Provide the [X, Y] coordinate of the cell's center where the given text is located.  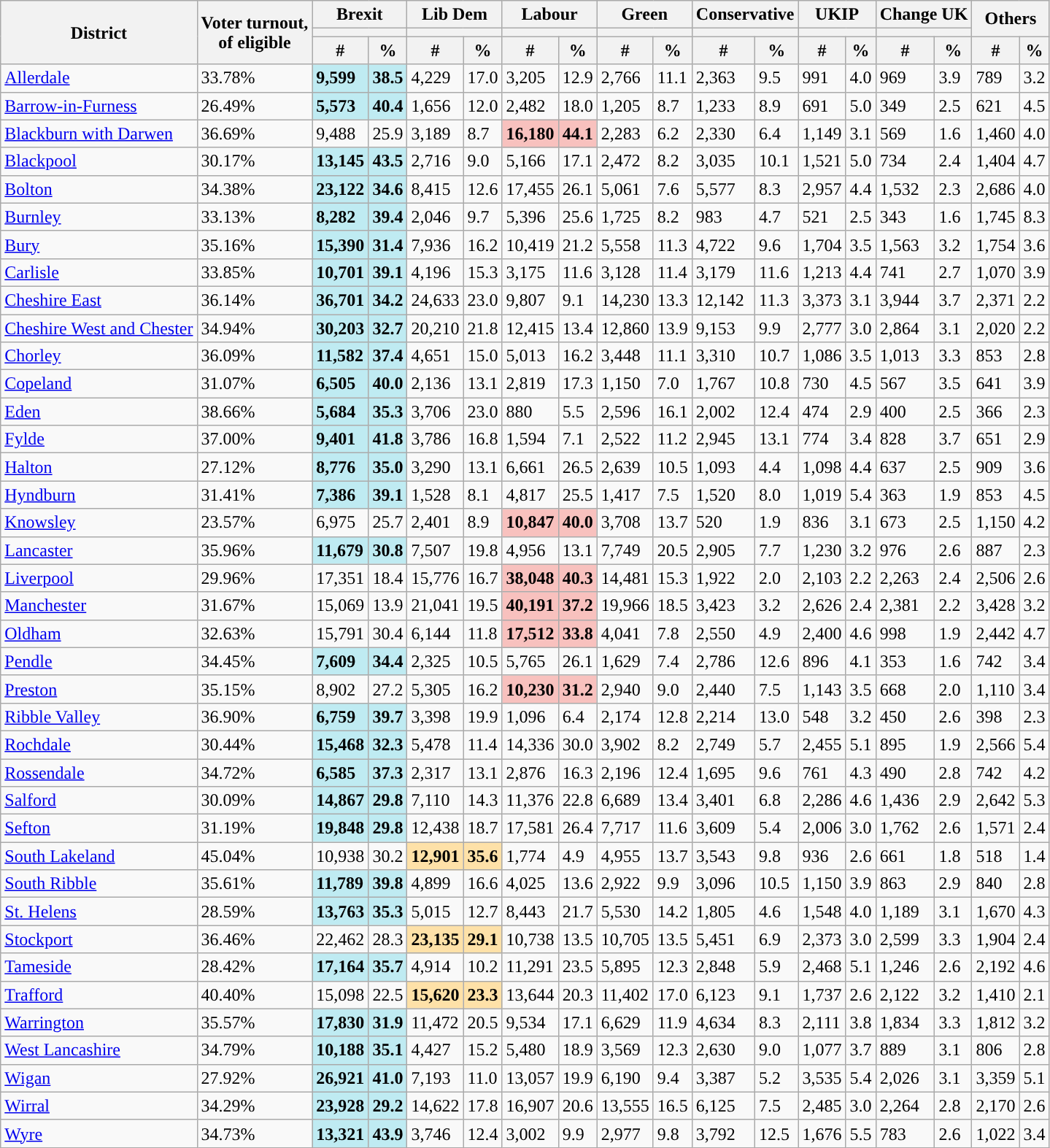
887 [995, 550]
39.8 [388, 884]
30.8 [388, 550]
32.7 [388, 328]
1,834 [905, 1022]
15.0 [483, 356]
36.46% [255, 939]
10.7 [776, 356]
10,419 [530, 244]
26.4 [578, 828]
14,867 [340, 801]
Tameside [99, 967]
16.1 [673, 412]
1,922 [723, 578]
5,478 [435, 744]
1,762 [905, 828]
Carlisle [99, 272]
Trafford [99, 995]
2,192 [995, 967]
2,263 [905, 578]
18.4 [388, 578]
7,507 [435, 550]
40.40% [255, 995]
3,706 [435, 412]
1,110 [995, 689]
12,901 [435, 856]
36.14% [255, 300]
Barrow-in-Furness [99, 106]
21,041 [435, 606]
998 [905, 633]
2,283 [625, 134]
11.8 [483, 633]
2,905 [723, 550]
8.0 [776, 495]
12,860 [625, 328]
Blackburn with Darwen [99, 134]
2,317 [435, 773]
1,436 [905, 801]
8,415 [435, 189]
South Ribble [99, 884]
2,626 [822, 606]
7,193 [435, 1078]
17,512 [530, 633]
909 [995, 467]
33.78% [255, 78]
2,922 [625, 884]
2,363 [723, 78]
4,651 [435, 356]
2,174 [625, 717]
15.2 [483, 1050]
9.5 [776, 78]
2,522 [625, 439]
Burnley [99, 217]
3,205 [530, 78]
30.44% [255, 744]
3,543 [723, 856]
2,472 [625, 161]
35.0 [388, 467]
2,111 [822, 1022]
5.3 [1035, 801]
518 [995, 856]
1,520 [723, 495]
25.9 [388, 134]
836 [822, 523]
3,786 [435, 439]
363 [905, 495]
2,103 [822, 578]
4,722 [723, 244]
15,776 [435, 578]
1,143 [822, 689]
32.63% [255, 633]
8,776 [340, 467]
19,966 [625, 606]
2,786 [723, 661]
2,716 [435, 161]
Conservative [745, 15]
Labour [549, 15]
6.2 [673, 134]
20,210 [435, 328]
32.3 [388, 744]
West Lancashire [99, 1050]
1,460 [995, 134]
30.0 [578, 744]
2,455 [822, 744]
2,599 [905, 939]
13,555 [625, 1106]
Others [1011, 19]
Wigan [99, 1078]
Lib Dem [455, 15]
1,725 [625, 217]
2,330 [723, 134]
29.1 [483, 939]
1.4 [1035, 856]
4,634 [723, 1022]
1,213 [822, 272]
Rochdale [99, 744]
14,622 [435, 1106]
5,684 [340, 412]
3,128 [625, 272]
35.6 [483, 856]
548 [822, 717]
2,639 [625, 467]
3,401 [723, 801]
5,166 [530, 161]
37.2 [578, 606]
10,230 [530, 689]
4,899 [435, 884]
3,792 [723, 1133]
641 [995, 384]
43.5 [388, 161]
3,569 [625, 1050]
569 [905, 134]
13,057 [530, 1078]
2,214 [723, 717]
1,233 [723, 106]
Eden [99, 412]
741 [905, 272]
26,921 [340, 1078]
567 [905, 384]
6.9 [776, 939]
1,629 [625, 661]
Copeland [99, 384]
1,410 [995, 995]
2,482 [530, 106]
1,149 [822, 134]
27.12% [255, 467]
1,528 [435, 495]
3,387 [723, 1078]
St. Helens [99, 912]
2,957 [822, 189]
343 [905, 217]
5,765 [530, 661]
Green [644, 15]
28.42% [255, 967]
13,763 [340, 912]
806 [995, 1050]
2,325 [435, 661]
35.57% [255, 1022]
991 [822, 78]
9.7 [483, 217]
3,175 [530, 272]
17,351 [340, 578]
Allerdale [99, 78]
Wyre [99, 1133]
936 [822, 856]
895 [905, 744]
7.8 [673, 633]
13,644 [530, 995]
15,468 [340, 744]
11,582 [340, 356]
1,904 [995, 939]
3,002 [530, 1133]
651 [995, 439]
23,135 [435, 939]
40,191 [530, 606]
43.9 [388, 1133]
2,766 [625, 78]
11.2 [673, 439]
15,390 [340, 244]
37.3 [388, 773]
889 [905, 1050]
34.45% [255, 661]
35.15% [255, 689]
11.9 [673, 1022]
7.0 [673, 384]
26.5 [578, 467]
2,286 [822, 801]
Hyndburn [99, 495]
26.49% [255, 106]
29.96% [255, 578]
37.00% [255, 439]
7,749 [625, 550]
2,686 [995, 189]
1,093 [723, 467]
2,819 [530, 384]
11,376 [530, 801]
25.5 [578, 495]
31.9 [388, 1022]
28.59% [255, 912]
21.7 [578, 912]
3,902 [625, 744]
34.6 [388, 189]
34.38% [255, 189]
1,532 [905, 189]
1,548 [822, 912]
1,019 [822, 495]
Halton [99, 467]
730 [822, 384]
2,122 [905, 995]
31.19% [255, 828]
23.57% [255, 523]
16,907 [530, 1106]
12.7 [483, 912]
Cheshire East [99, 300]
13,145 [340, 161]
37.4 [388, 356]
35.1 [388, 1050]
6,661 [530, 467]
761 [822, 773]
1.8 [953, 856]
7,609 [340, 661]
2,777 [822, 328]
2,442 [995, 633]
7.1 [578, 439]
18.7 [483, 828]
Bolton [99, 189]
521 [822, 217]
668 [905, 689]
3,448 [625, 356]
976 [905, 550]
7,936 [435, 244]
2,371 [995, 300]
19.5 [483, 606]
1,563 [905, 244]
25.6 [578, 217]
1,521 [822, 161]
38.5 [388, 78]
366 [995, 412]
30.17% [255, 161]
23,928 [340, 1106]
828 [905, 439]
12.9 [578, 78]
15,620 [435, 995]
10,938 [340, 856]
1,745 [995, 217]
2.7 [953, 272]
Brexit [360, 15]
3,708 [625, 523]
3,423 [723, 606]
Blackpool [99, 161]
1,754 [995, 244]
23.3 [483, 995]
18.5 [673, 606]
20.3 [578, 995]
2,136 [435, 384]
9,534 [530, 1022]
Pendle [99, 661]
5,061 [625, 189]
13,321 [340, 1133]
District [99, 32]
2,026 [905, 1078]
5.9 [776, 967]
4.1 [861, 661]
8,282 [340, 217]
2,401 [435, 523]
1,417 [625, 495]
16.5 [673, 1106]
3,746 [435, 1133]
10.8 [776, 384]
11,679 [340, 550]
637 [905, 467]
10,738 [530, 939]
34.29% [255, 1106]
2,848 [723, 967]
11,291 [530, 967]
2,440 [723, 689]
969 [905, 78]
30.2 [388, 856]
3,944 [905, 300]
33.85% [255, 272]
1,022 [995, 1133]
1,670 [995, 912]
8,902 [340, 689]
1,695 [723, 773]
11,472 [435, 1022]
6,585 [340, 773]
Knowsley [99, 523]
4,025 [530, 884]
7.7 [776, 550]
6,505 [340, 384]
4,229 [435, 78]
35.16% [255, 244]
1,571 [995, 828]
39.4 [388, 217]
11,402 [625, 995]
22,462 [340, 939]
17,455 [530, 189]
2,468 [822, 967]
15,098 [340, 995]
3,096 [723, 884]
16.3 [578, 773]
31.4 [388, 244]
Stockport [99, 939]
17,830 [340, 1022]
2,381 [905, 606]
5,895 [625, 967]
19,848 [340, 828]
2,264 [905, 1106]
3,398 [435, 717]
18.0 [578, 106]
880 [530, 412]
39.7 [388, 717]
2,864 [905, 328]
9.4 [673, 1078]
783 [905, 1133]
1,013 [905, 356]
2,630 [723, 1050]
Ribble Valley [99, 717]
5.7 [776, 744]
21.2 [578, 244]
14,336 [530, 744]
400 [905, 412]
5,577 [723, 189]
2,940 [625, 689]
44.1 [578, 134]
2,020 [995, 328]
38,048 [530, 578]
16.6 [483, 884]
2.1 [1035, 995]
28.3 [388, 939]
3,535 [822, 1078]
5,573 [340, 106]
1,098 [822, 467]
23.5 [578, 967]
1,774 [530, 856]
Lancaster [99, 550]
3,428 [995, 606]
3,035 [723, 161]
2,046 [435, 217]
1,189 [905, 912]
3,290 [435, 467]
17,581 [530, 828]
2,373 [822, 939]
2,550 [723, 633]
34.72% [255, 773]
8.1 [483, 495]
3,609 [723, 828]
Cheshire West and Chester [99, 328]
12,142 [723, 300]
353 [905, 661]
25.7 [388, 523]
40.4 [388, 106]
12.8 [673, 717]
734 [905, 161]
13.0 [776, 717]
4,427 [435, 1050]
691 [822, 106]
20.6 [578, 1106]
19.8 [483, 550]
1,096 [530, 717]
36.09% [255, 356]
5,396 [530, 217]
14.3 [483, 801]
2,945 [723, 439]
7.4 [673, 661]
24,633 [435, 300]
1,704 [822, 244]
10,188 [340, 1050]
29.2 [388, 1106]
1,805 [723, 912]
22.5 [388, 995]
33.13% [255, 217]
41.8 [388, 439]
Oldham [99, 633]
474 [822, 412]
14,230 [625, 300]
17,164 [340, 967]
9,599 [340, 78]
16,180 [530, 134]
36,701 [340, 300]
3,189 [435, 134]
Bury [99, 244]
7,717 [625, 828]
1,070 [995, 272]
6,144 [435, 633]
789 [995, 78]
840 [995, 884]
34.4 [388, 661]
1,737 [822, 995]
4,914 [435, 967]
490 [905, 773]
7,110 [435, 801]
2,170 [995, 1106]
Chorley [99, 356]
1,767 [723, 384]
661 [905, 856]
10.1 [776, 161]
1,246 [905, 967]
35.96% [255, 550]
11,789 [340, 884]
16.8 [483, 439]
673 [905, 523]
Fylde [99, 439]
15,069 [340, 606]
31.67% [255, 606]
983 [723, 217]
27.92% [255, 1078]
31.41% [255, 495]
31.07% [255, 384]
2,749 [723, 744]
1,404 [995, 161]
9,488 [340, 134]
34.2 [388, 300]
7.6 [673, 189]
3,373 [822, 300]
896 [822, 661]
11.0 [483, 1078]
5.2 [776, 1078]
Manchester [99, 606]
14,481 [625, 578]
16.7 [483, 578]
3,359 [995, 1078]
35.61% [255, 884]
South Lakeland [99, 856]
12.5 [776, 1133]
450 [905, 717]
2,196 [625, 773]
4,956 [530, 550]
Sefton [99, 828]
21.8 [483, 328]
36.90% [255, 717]
12,415 [530, 328]
15,791 [340, 633]
18.9 [578, 1050]
45.04% [255, 856]
9,153 [723, 328]
5,558 [625, 244]
Salford [99, 801]
2,876 [530, 773]
2,642 [995, 801]
1,656 [435, 106]
30.4 [388, 633]
10.2 [483, 967]
14.2 [673, 912]
349 [905, 106]
2,002 [723, 412]
17.8 [483, 1106]
38.66% [255, 412]
8,443 [530, 912]
10,701 [340, 272]
30.09% [255, 801]
27.2 [388, 689]
4,817 [530, 495]
30,203 [340, 328]
12,438 [435, 828]
Change UK [924, 15]
3.8 [861, 1022]
5,013 [530, 356]
6,629 [625, 1022]
6,689 [625, 801]
1,086 [822, 356]
4,196 [435, 272]
2,400 [822, 633]
6,125 [723, 1106]
13.6 [578, 884]
1,205 [625, 106]
2,566 [995, 744]
774 [822, 439]
Rossendale [99, 773]
3,179 [723, 272]
35.7 [388, 967]
40.3 [578, 578]
7,386 [340, 495]
17.3 [578, 384]
Warrington [99, 1022]
6,123 [723, 995]
Voter turnout,of eligible [255, 32]
13.3 [673, 300]
UKIP [837, 15]
34.79% [255, 1050]
31.2 [578, 689]
Liverpool [99, 578]
Preston [99, 689]
2,977 [625, 1133]
6.8 [776, 801]
5,480 [530, 1050]
10,847 [530, 523]
621 [995, 106]
22.8 [578, 801]
33.8 [578, 633]
6,975 [340, 523]
9,807 [530, 300]
6,759 [340, 717]
520 [723, 523]
9,401 [340, 439]
863 [905, 884]
10,705 [625, 939]
34.94% [255, 328]
2,006 [822, 828]
5,015 [435, 912]
34.73% [255, 1133]
1,230 [822, 550]
1,812 [995, 1022]
4,955 [625, 856]
2,596 [625, 412]
5,530 [625, 912]
6,190 [625, 1078]
1,077 [822, 1050]
1,676 [822, 1133]
36.69% [255, 134]
Wirral [99, 1106]
1,594 [530, 439]
2,506 [995, 578]
3,310 [723, 356]
41.0 [388, 1078]
12.0 [483, 106]
23,122 [340, 189]
4,041 [625, 633]
5,305 [435, 689]
2,485 [822, 1106]
398 [995, 717]
5,451 [723, 939]
